Extract the (x, y) coordinate from the center of the cell holding the provided text.  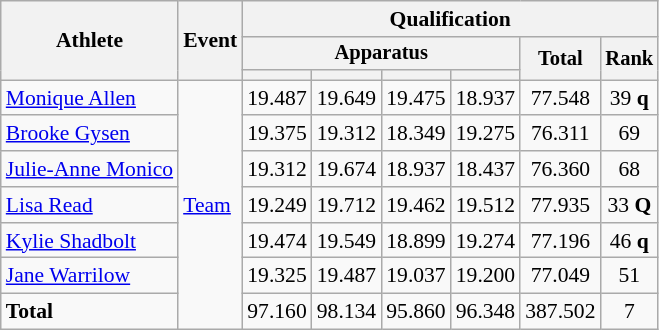
68 (630, 169)
Monique Allen (90, 98)
Lisa Read (90, 205)
46 q (630, 241)
19.375 (276, 134)
98.134 (346, 312)
19.512 (486, 205)
Team (210, 204)
19.249 (276, 205)
18.437 (486, 169)
19.200 (486, 276)
69 (630, 134)
19.274 (486, 241)
Kylie Shadbolt (90, 241)
Athlete (90, 40)
387.502 (560, 312)
19.325 (276, 276)
77.049 (560, 276)
19.037 (416, 276)
7 (630, 312)
Brooke Gysen (90, 134)
95.860 (416, 312)
Event (210, 40)
Apparatus (381, 54)
18.899 (416, 241)
Rank (630, 58)
19.275 (486, 134)
19.649 (346, 98)
77.196 (560, 241)
96.348 (486, 312)
19.674 (346, 169)
77.935 (560, 205)
76.360 (560, 169)
Julie-Anne Monico (90, 169)
77.548 (560, 98)
19.475 (416, 98)
39 q (630, 98)
Jane Warrilow (90, 276)
19.549 (346, 241)
51 (630, 276)
Qualification (450, 19)
33 Q (630, 205)
97.160 (276, 312)
19.712 (346, 205)
76.311 (560, 134)
18.349 (416, 134)
19.474 (276, 241)
19.462 (416, 205)
